Return the (x, y) coordinate for the center point of the cell that contains the specified text.  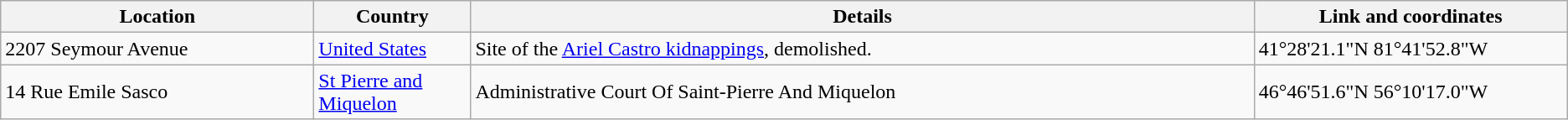
United States (392, 49)
St Pierre and Miquelon (392, 92)
Administrative Court Of Saint-Pierre And Miquelon (863, 92)
2207 Seymour Avenue (157, 49)
Site of the Ariel Castro kidnappings, demolished. (863, 49)
41°28'21.1"N 81°41'52.8"W (1411, 49)
Location (157, 17)
Details (863, 17)
Link and coordinates (1411, 17)
14 Rue Emile Sasco (157, 92)
Country (392, 17)
46°46'51.6"N 56°10'17.0"W (1411, 92)
